Return the [X, Y] coordinate for the center point of the cell that contains the specified text.  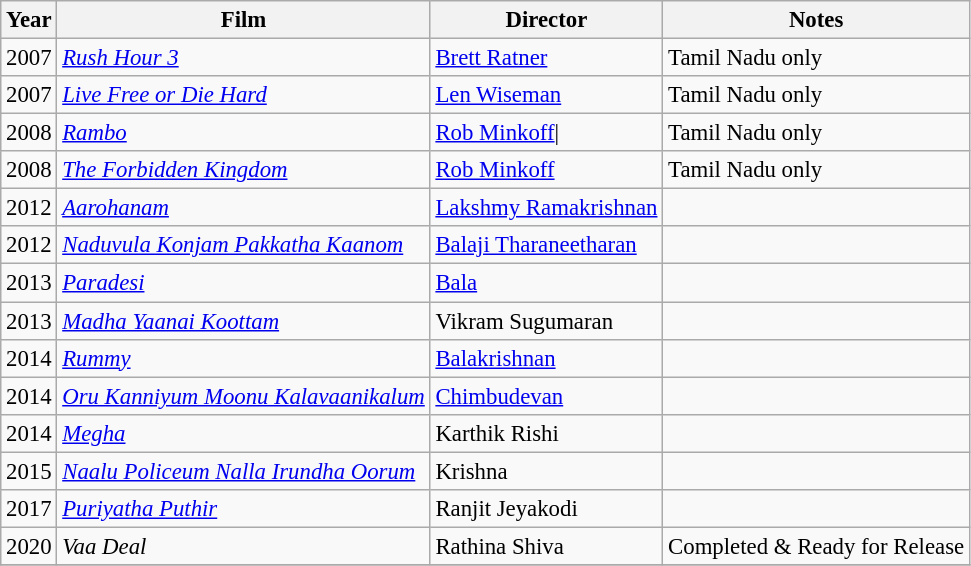
Len Wiseman [546, 95]
Director [546, 20]
Bala [546, 283]
Puriyatha Puthir [244, 509]
Karthik Rishi [546, 433]
Rambo [244, 133]
2017 [29, 509]
Rathina Shiva [546, 546]
Krishna [546, 471]
Paradesi [244, 283]
Rush Hour 3 [244, 58]
2015 [29, 471]
Notes [816, 20]
Vaa Deal [244, 546]
Year [29, 20]
The Forbidden Kingdom [244, 170]
Rob Minkoff [546, 170]
Megha [244, 433]
Lakshmy Ramakrishnan [546, 208]
2020 [29, 546]
Brett Ratner [546, 58]
Aarohanam [244, 208]
Vikram Sugumaran [546, 321]
Film [244, 20]
Madha Yaanai Koottam [244, 321]
Chimbudevan [546, 396]
Live Free or Die Hard [244, 95]
Naalu Policeum Nalla Irundha Oorum [244, 471]
Completed & Ready for Release [816, 546]
Oru Kanniyum Moonu Kalavaanikalum [244, 396]
Rummy [244, 358]
Ranjit Jeyakodi [546, 509]
Balakrishnan [546, 358]
Naduvula Konjam Pakkatha Kaanom [244, 245]
Rob Minkoff| [546, 133]
Balaji Tharaneetharan [546, 245]
